Return the (X, Y) coordinate for the center point of the cell that contains the specified text.  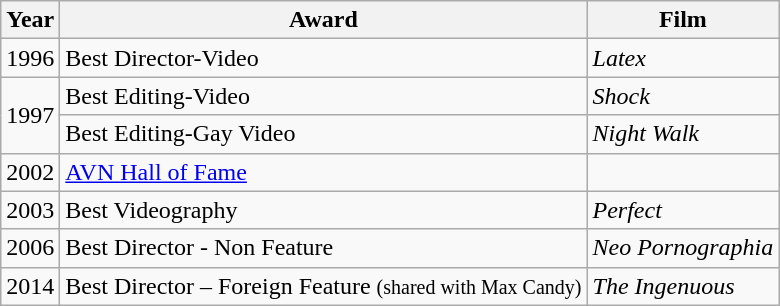
2014 (30, 286)
Award (324, 20)
The Ingenuous (683, 286)
2006 (30, 248)
Night Walk (683, 134)
Best Director-Video (324, 58)
1996 (30, 58)
Best Editing-Gay Video (324, 134)
Perfect (683, 210)
Latex (683, 58)
Best Videography (324, 210)
2003 (30, 210)
Best Director - Non Feature (324, 248)
Neo Pornographia (683, 248)
Shock (683, 96)
2002 (30, 172)
Best Director – Foreign Feature (shared with Max Candy) (324, 286)
Best Editing-Video (324, 96)
Film (683, 20)
AVN Hall of Fame (324, 172)
Year (30, 20)
1997 (30, 115)
